From the cell containing the given text, extract its center point as (x, y) coordinate. 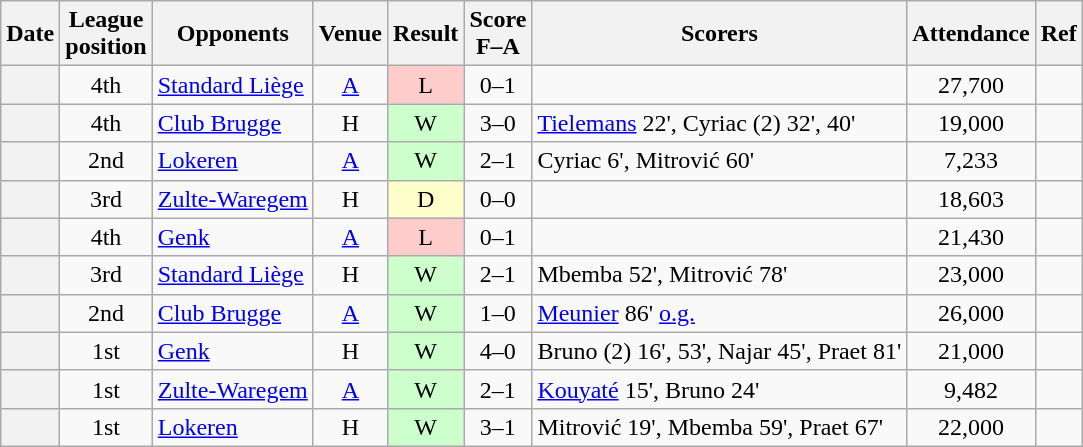
23,000 (971, 275)
Ref (1058, 34)
3–1 (498, 427)
22,000 (971, 427)
7,233 (971, 161)
26,000 (971, 313)
Mbemba 52', Mitrović 78' (720, 275)
Date (30, 34)
21,430 (971, 237)
Scorers (720, 34)
0–0 (498, 199)
Cyriac 6', Mitrović 60' (720, 161)
18,603 (971, 199)
Attendance (971, 34)
Meunier 86' o.g. (720, 313)
27,700 (971, 85)
3–0 (498, 123)
Opponents (232, 34)
Kouyaté 15', Bruno 24' (720, 389)
ScoreF–A (498, 34)
Leagueposition (106, 34)
Tielemans 22', Cyriac (2) 32', 40' (720, 123)
D (425, 199)
21,000 (971, 351)
4–0 (498, 351)
1–0 (498, 313)
19,000 (971, 123)
9,482 (971, 389)
Result (425, 34)
Mitrović 19', Mbemba 59', Praet 67' (720, 427)
Bruno (2) 16', 53', Najar 45', Praet 81' (720, 351)
Venue (350, 34)
